Identify which cell holds the provided text, then report its (x, y) central coordinate. 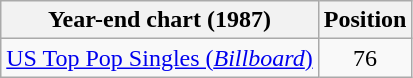
US Top Pop Singles (Billboard) (160, 58)
Position (365, 20)
76 (365, 58)
Year-end chart (1987) (160, 20)
